From the cell containing the given text, extract its center point as (x, y) coordinate. 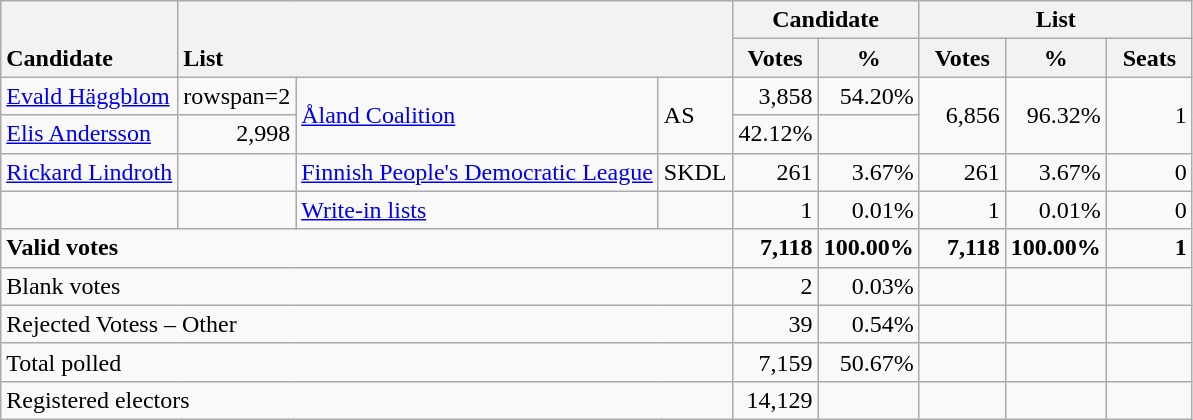
54.20% (868, 96)
rowspan=2 (237, 96)
0.03% (868, 286)
2,998 (237, 134)
3,858 (775, 96)
Valid votes (366, 248)
Total polled (366, 362)
SKDL (695, 172)
Åland Coalition (478, 115)
Elis Andersson (90, 134)
2 (775, 286)
Rickard Lindroth (90, 172)
Finnish People's Democratic League (478, 172)
Evald Häggblom (90, 96)
0.54% (868, 324)
AS (695, 115)
Blank votes (366, 286)
39 (775, 324)
7,159 (775, 362)
42.12% (775, 134)
96.32% (1056, 115)
Rejected Votess – Other (366, 324)
50.67% (868, 362)
Write-in lists (478, 210)
6,856 (962, 115)
14,129 (775, 400)
Seats (1149, 58)
Registered electors (366, 400)
